Search for the cell housing the specified text and yield its (x, y) center coordinate. 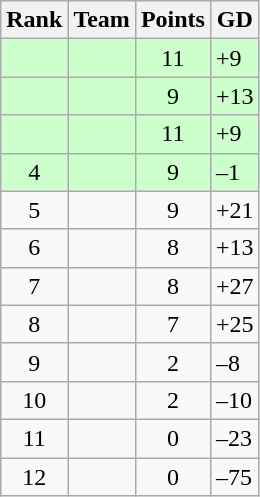
GD (234, 20)
4 (34, 172)
+25 (234, 324)
12 (34, 477)
–8 (234, 362)
6 (34, 248)
Points (172, 20)
–10 (234, 400)
Team (102, 20)
–23 (234, 438)
Rank (34, 20)
5 (34, 210)
–1 (234, 172)
+21 (234, 210)
10 (34, 400)
–75 (234, 477)
+27 (234, 286)
